Provide the [x, y] coordinate of the cell's center where the given text is located.  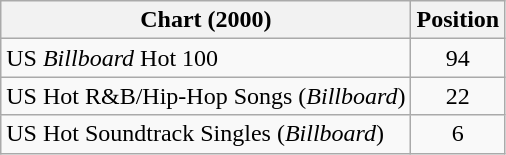
22 [458, 96]
6 [458, 134]
Position [458, 20]
US Billboard Hot 100 [206, 58]
US Hot R&B/Hip-Hop Songs (Billboard) [206, 96]
Chart (2000) [206, 20]
94 [458, 58]
US Hot Soundtrack Singles (Billboard) [206, 134]
